Identify which cell holds the provided text, then report its (x, y) central coordinate. 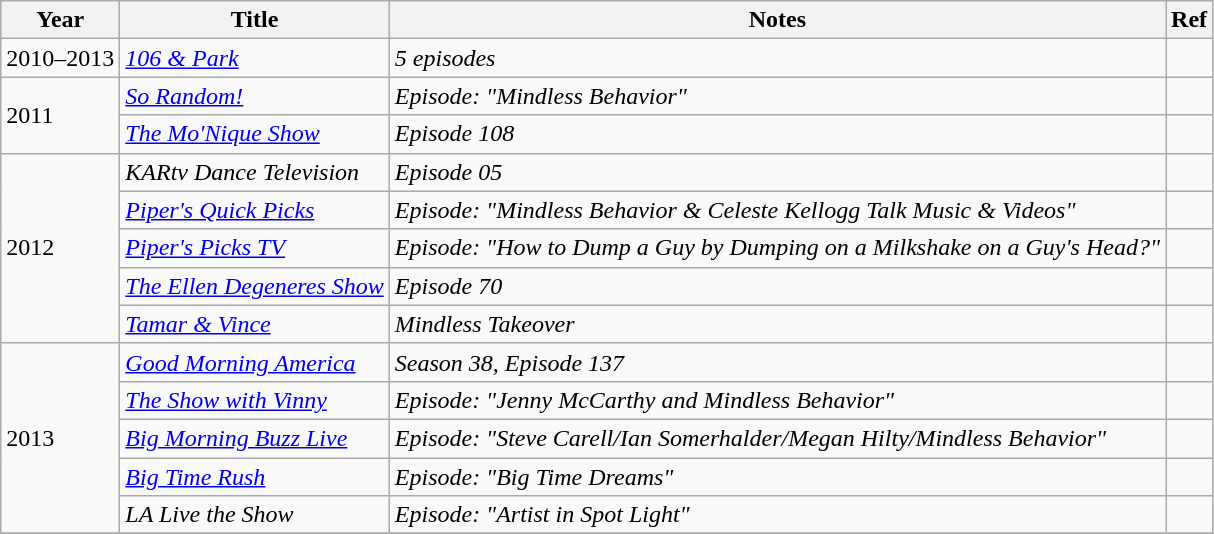
Ref (1190, 20)
Episode: "Mindless Behavior & Celeste Kellogg Talk Music & Videos" (777, 210)
The Show with Vinny (254, 400)
The Mo'Nique Show (254, 134)
Year (60, 20)
5 episodes (777, 58)
LA Live the Show (254, 515)
Episode 108 (777, 134)
Tamar & Vince (254, 324)
Episode: "Steve Carell/Ian Somerhalder/Megan Hilty/Mindless Behavior" (777, 438)
Notes (777, 20)
Good Morning America (254, 362)
Episode 05 (777, 172)
106 & Park (254, 58)
Mindless Takeover (777, 324)
2012 (60, 248)
Season 38, Episode 137 (777, 362)
The Ellen Degeneres Show (254, 286)
KARtv Dance Television (254, 172)
Big Time Rush (254, 477)
So Random! (254, 96)
Big Morning Buzz Live (254, 438)
Title (254, 20)
Episode 70 (777, 286)
2013 (60, 438)
Piper's Quick Picks (254, 210)
2011 (60, 115)
Piper's Picks TV (254, 248)
Episode: "Mindless Behavior" (777, 96)
2010–2013 (60, 58)
Episode: "Artist in Spot Light" (777, 515)
Episode: "Big Time Dreams" (777, 477)
Episode: "How to Dump a Guy by Dumping on a Milkshake on a Guy's Head?" (777, 248)
Episode: "Jenny McCarthy and Mindless Behavior" (777, 400)
